Capture the cell that displays the provided text and extract its [x, y] central coordinate. 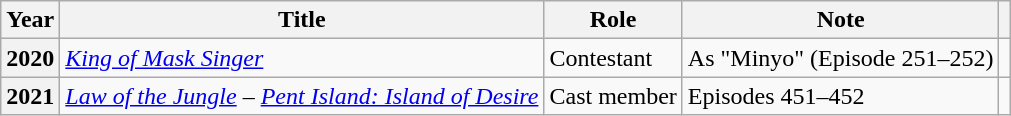
Note [840, 20]
Law of the Jungle – Pent Island: Island of Desire [302, 96]
King of Mask Singer [302, 58]
Role [613, 20]
Year [30, 20]
2021 [30, 96]
Cast member [613, 96]
As "Minyo" (Episode 251–252) [840, 58]
Episodes 451–452 [840, 96]
2020 [30, 58]
Title [302, 20]
Contestant [613, 58]
